Extract the [X, Y] coordinate from the center of the cell holding the provided text.  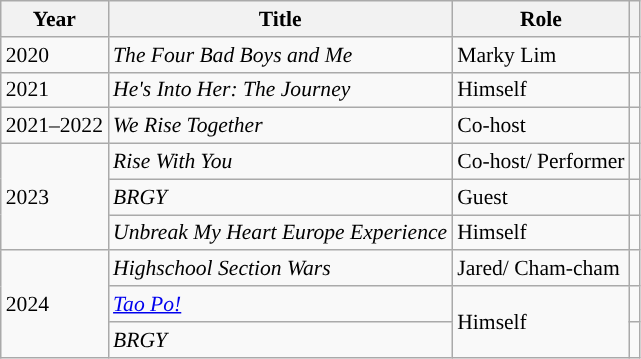
2021 [54, 90]
Rise With You [280, 162]
Title [280, 19]
Marky Lim [540, 55]
2021–2022 [54, 126]
He's Into Her: The Journey [280, 90]
2020 [54, 55]
2023 [54, 198]
Jared/ Cham-cham [540, 269]
2024 [54, 304]
Highschool Section Wars [280, 269]
Co-host [540, 126]
Co-host/ Performer [540, 162]
Role [540, 19]
Tao Po! [280, 304]
We Rise Together [280, 126]
Unbreak My Heart Europe Experience [280, 233]
Guest [540, 197]
Year [54, 19]
The Four Bad Boys and Me [280, 55]
